Return the [x, y] coordinate for the center point of the cell that contains the specified text.  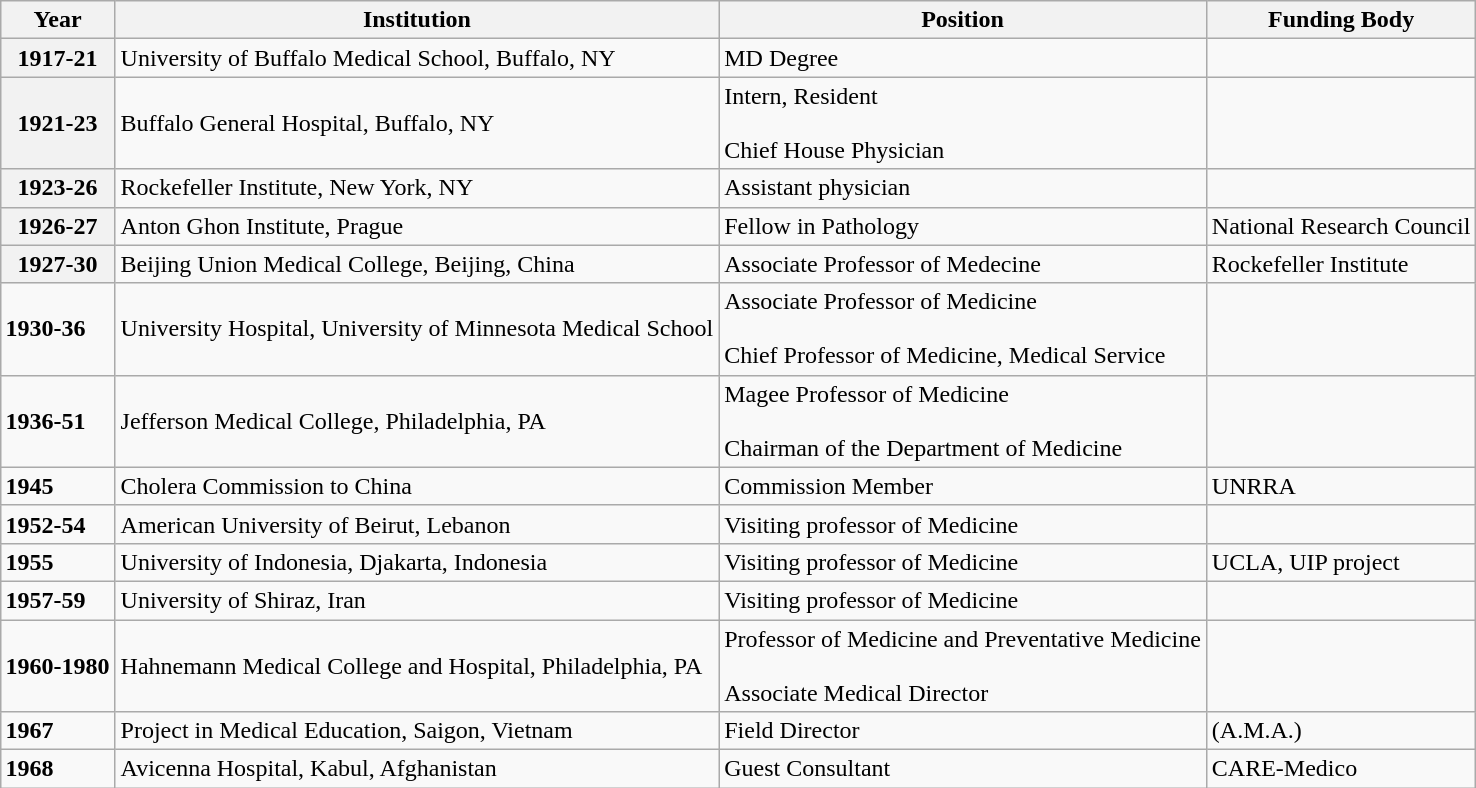
University of Buffalo Medical School, Buffalo, NY [417, 58]
(A.M.A.) [1341, 731]
1917-21 [58, 58]
1936-51 [58, 421]
Field Director [963, 731]
Anton Ghon Institute, Prague [417, 226]
MD Degree [963, 58]
Fellow in Pathology [963, 226]
1930-36 [58, 329]
University Hospital, University of Minnesota Medical School [417, 329]
Magee Professor of MedicineChairman of the Department of Medicine [963, 421]
UNRRA [1341, 486]
University of Indonesia, Djakarta, Indonesia [417, 562]
Avicenna Hospital, Kabul, Afghanistan [417, 769]
Project in Medical Education, Saigon, Vietnam [417, 731]
Hahnemann Medical College and Hospital, Philadelphia, PA [417, 666]
Associate Professor of MedicineChief Professor of Medicine, Medical Service [963, 329]
Year [58, 20]
1926-27 [58, 226]
Guest Consultant [963, 769]
1957-59 [58, 600]
Intern, ResidentChief House Physician [963, 123]
1927-30 [58, 264]
Position [963, 20]
Rockefeller Institute, New York, NY [417, 188]
Buffalo General Hospital, Buffalo, NY [417, 123]
1955 [58, 562]
1923-26 [58, 188]
American University of Beirut, Lebanon [417, 524]
Beijing Union Medical College, Beijing, China [417, 264]
1945 [58, 486]
1952-54 [58, 524]
Professor of Medicine and Preventative MedicineAssociate Medical Director [963, 666]
Rockefeller Institute [1341, 264]
Assistant physician [963, 188]
Jefferson Medical College, Philadelphia, PA [417, 421]
UCLA, UIP project [1341, 562]
National Research Council [1341, 226]
1967 [58, 731]
1921-23 [58, 123]
Funding Body [1341, 20]
CARE-Medico [1341, 769]
Commission Member [963, 486]
University of Shiraz, Iran [417, 600]
1968 [58, 769]
Cholera Commission to China [417, 486]
1960-1980 [58, 666]
Associate Professor of Medecine [963, 264]
Institution [417, 20]
